Capture the cell that displays the provided text and extract its [X, Y] central coordinate. 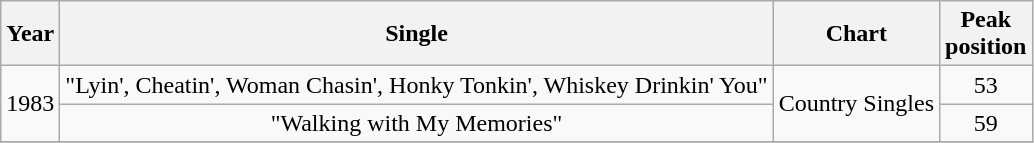
Chart [856, 34]
"Lyin', Cheatin', Woman Chasin', Honky Tonkin', Whiskey Drinkin' You" [416, 85]
"Walking with My Memories" [416, 123]
59 [986, 123]
Year [30, 34]
1983 [30, 104]
Country Singles [856, 104]
53 [986, 85]
Peakposition [986, 34]
Single [416, 34]
